Capture the cell that displays the provided text and extract its (x, y) central coordinate. 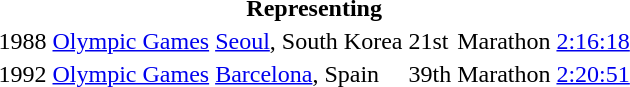
Marathon (504, 41)
21st (430, 41)
Seoul, South Korea (309, 41)
Olympic Games (131, 41)
